Extract the (x, y) coordinate from the center of the cell holding the provided text.  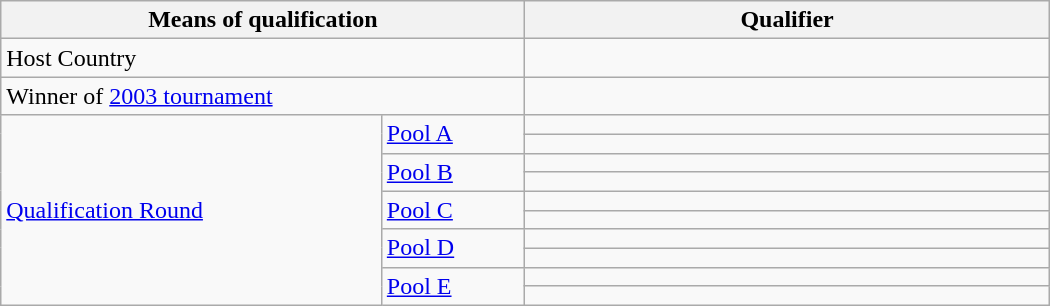
Pool A (453, 134)
Host Country (263, 58)
Qualifier (787, 20)
Qualification Round (192, 210)
Pool B (453, 172)
Winner of 2003 tournament (263, 96)
Means of qualification (263, 20)
Pool D (453, 248)
Pool C (453, 210)
Pool E (453, 286)
